Output the [x, y] coordinate of the center of the cell containing the given text.  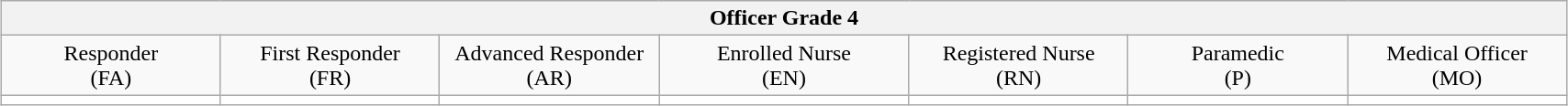
First Responder(FR) [330, 66]
Registered Nurse(RN) [1019, 66]
Responder(FA) [112, 66]
Paramedic(P) [1238, 66]
Medical Officer(MO) [1458, 66]
Officer Grade 4 [784, 18]
Advanced Responder(AR) [549, 66]
Enrolled Nurse(EN) [784, 66]
